Scan for the cell matching the given text and deliver its (X, Y) coordinate at center. 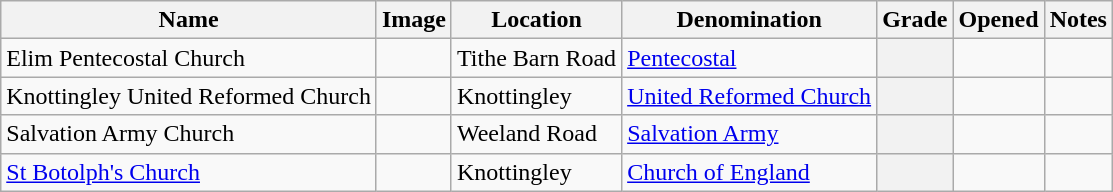
Location (536, 20)
Church of England (750, 172)
Salvation Army (750, 134)
Grade (915, 20)
St Botolph's Church (189, 172)
Salvation Army Church (189, 134)
Weeland Road (536, 134)
Pentecostal (750, 58)
Image (414, 20)
Name (189, 20)
Knottingley United Reformed Church (189, 96)
Elim Pentecostal Church (189, 58)
United Reformed Church (750, 96)
Opened (998, 20)
Tithe Barn Road (536, 58)
Notes (1078, 20)
Denomination (750, 20)
